Return the [x, y] coordinate for the center point of the cell that contains the specified text.  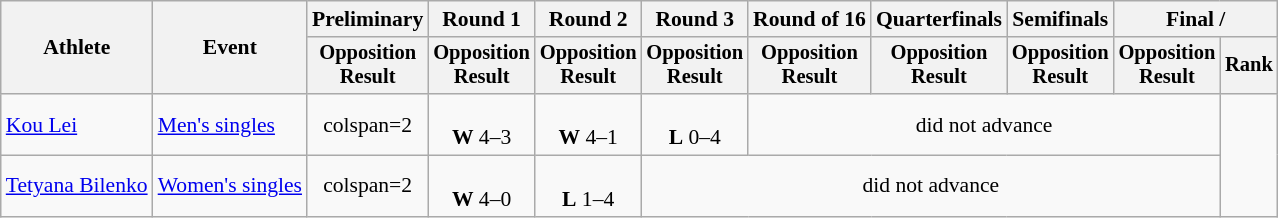
Semifinals [1060, 19]
W 4–0 [482, 186]
Kou Lei [77, 124]
Event [230, 48]
L 0–4 [694, 124]
Women's singles [230, 186]
Quarterfinals [939, 19]
W 4–1 [588, 124]
W 4–3 [482, 124]
Rank [1249, 66]
Athlete [77, 48]
Men's singles [230, 124]
Round 1 [482, 19]
L 1–4 [588, 186]
Final / [1196, 19]
Preliminary [368, 19]
Round of 16 [810, 19]
Round 3 [694, 19]
Round 2 [588, 19]
Tetyana Bilenko [77, 186]
